Return the [X, Y] coordinate for the center point of the cell that contains the specified text.  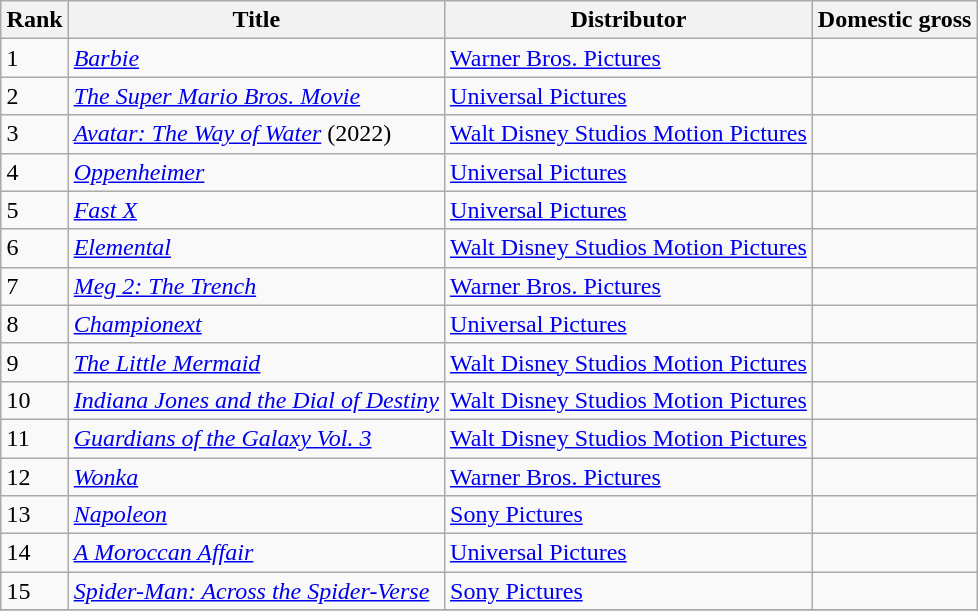
The Little Mermaid [256, 362]
15 [34, 591]
Championext [256, 324]
A Moroccan Affair [256, 553]
14 [34, 553]
Title [256, 20]
Fast X [256, 210]
1 [34, 58]
The Super Mario Bros. Movie [256, 96]
7 [34, 286]
Spider-Man: Across the Spider-Verse [256, 591]
Elemental [256, 248]
Meg 2: The Trench [256, 286]
10 [34, 400]
3 [34, 134]
Avatar: The Way of Water (2022) [256, 134]
Domestic gross [894, 20]
11 [34, 438]
13 [34, 515]
6 [34, 248]
8 [34, 324]
12 [34, 477]
Rank [34, 20]
5 [34, 210]
4 [34, 172]
Indiana Jones and the Dial of Destiny [256, 400]
Barbie [256, 58]
2 [34, 96]
Guardians of the Galaxy Vol. 3 [256, 438]
Wonka [256, 477]
Distributor [629, 20]
Oppenheimer [256, 172]
Napoleon [256, 515]
9 [34, 362]
